Provide the [X, Y] coordinate of the cell's center where the given text is located.  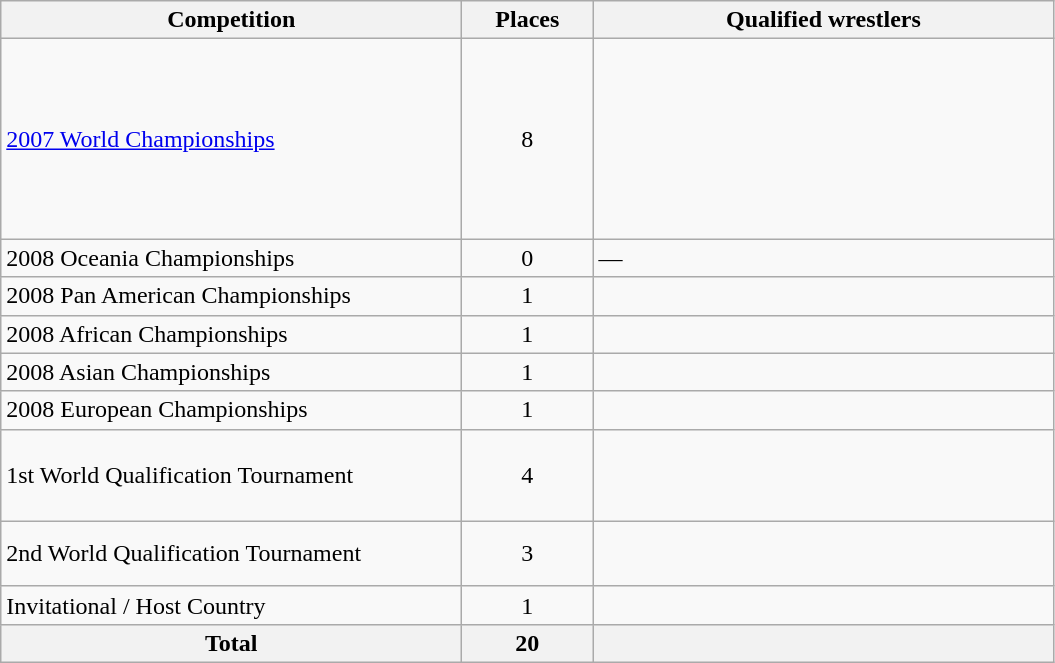
Competition [232, 20]
2nd World Qualification Tournament [232, 554]
Total [232, 643]
4 [528, 475]
2008 European Championships [232, 410]
20 [528, 643]
1st World Qualification Tournament [232, 475]
Invitational / Host Country [232, 605]
2007 World Championships [232, 139]
2008 African Championships [232, 334]
— [824, 258]
2008 Pan American Championships [232, 296]
3 [528, 554]
0 [528, 258]
Qualified wrestlers [824, 20]
2008 Oceania Championships [232, 258]
2008 Asian Championships [232, 372]
8 [528, 139]
Places [528, 20]
